Detect which cell encompasses the target text, then output its [X, Y] center coordinate. 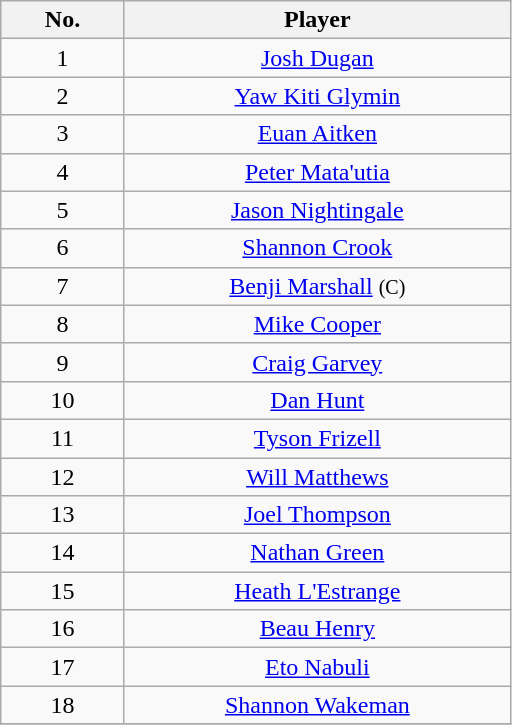
Craig Garvey [317, 362]
Benji Marshall (C) [317, 286]
16 [63, 629]
9 [63, 362]
Shannon Crook [317, 248]
Heath L'Estrange [317, 591]
Tyson Frizell [317, 438]
Euan Aitken [317, 134]
11 [63, 438]
Peter Mata'utia [317, 172]
Mike Cooper [317, 324]
Eto Nabuli [317, 667]
5 [63, 210]
No. [63, 20]
15 [63, 591]
Beau Henry [317, 629]
8 [63, 324]
Player [317, 20]
7 [63, 286]
14 [63, 553]
17 [63, 667]
2 [63, 96]
Dan Hunt [317, 400]
18 [63, 705]
Shannon Wakeman [317, 705]
Joel Thompson [317, 515]
6 [63, 248]
Will Matthews [317, 477]
Yaw Kiti Glymin [317, 96]
10 [63, 400]
3 [63, 134]
1 [63, 58]
Nathan Green [317, 553]
Josh Dugan [317, 58]
12 [63, 477]
13 [63, 515]
4 [63, 172]
Jason Nightingale [317, 210]
